From the cell containing the given text, extract its center point as [X, Y] coordinate. 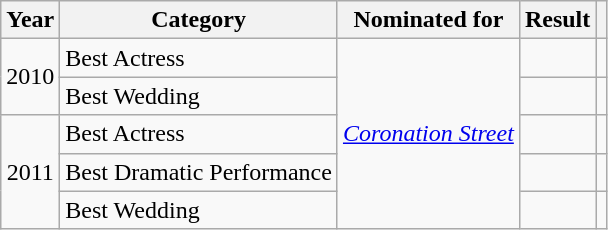
2010 [30, 77]
Nominated for [428, 20]
Category [199, 20]
Year [30, 20]
Result [557, 20]
Coronation Street [428, 134]
Best Dramatic Performance [199, 172]
2011 [30, 172]
